Identify which cell holds the provided text, then report its (X, Y) central coordinate. 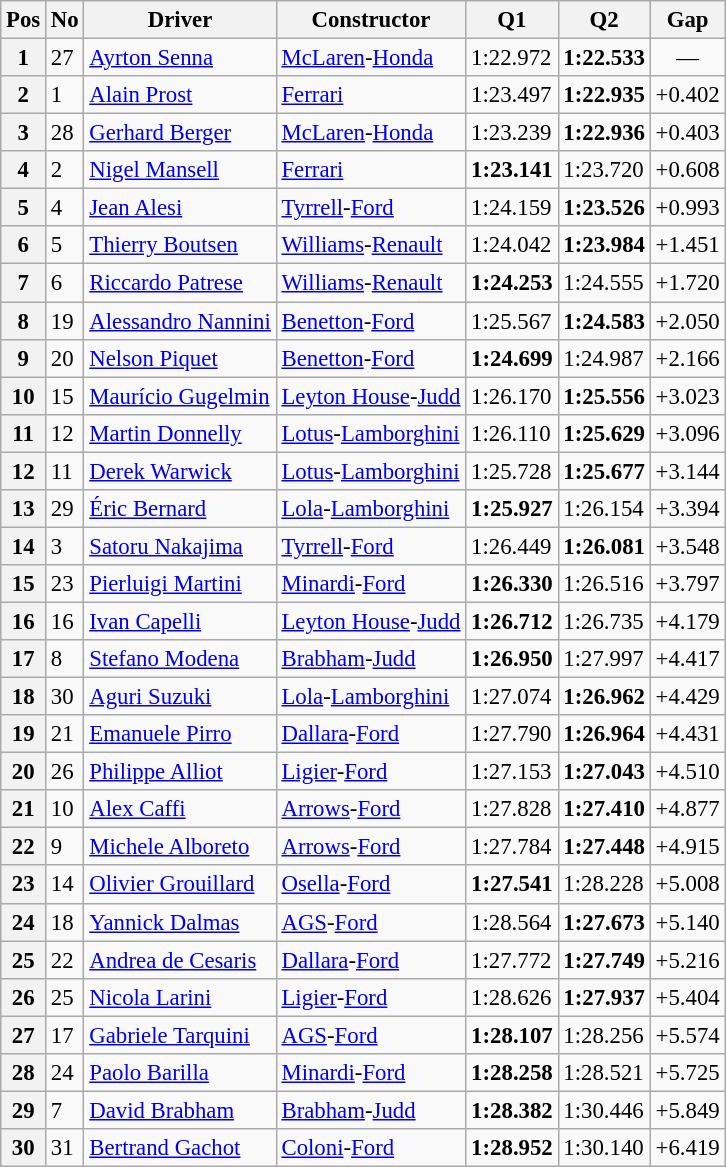
+4.179 (688, 621)
Stefano Modena (180, 659)
+3.548 (688, 546)
+6.419 (688, 1148)
1:22.936 (604, 133)
Emanuele Pirro (180, 734)
+5.008 (688, 885)
+4.915 (688, 847)
1:27.828 (512, 809)
1:28.228 (604, 885)
31 (65, 1148)
1:27.410 (604, 809)
1:28.256 (604, 1035)
1:26.516 (604, 584)
+5.216 (688, 960)
David Brabham (180, 1110)
Satoru Nakajima (180, 546)
— (688, 58)
1:25.728 (512, 471)
+5.140 (688, 922)
Gap (688, 20)
1:26.712 (512, 621)
1:27.448 (604, 847)
1:23.984 (604, 245)
1:27.937 (604, 997)
+4.431 (688, 734)
1:25.677 (604, 471)
Andrea de Cesaris (180, 960)
1:25.927 (512, 509)
1:28.107 (512, 1035)
Alain Prost (180, 95)
+1.451 (688, 245)
+0.403 (688, 133)
1:24.699 (512, 358)
1:27.749 (604, 960)
1:24.583 (604, 321)
No (65, 20)
+3.096 (688, 433)
+4.510 (688, 772)
1:23.720 (604, 170)
1:28.952 (512, 1148)
Bertrand Gachot (180, 1148)
+4.429 (688, 697)
1:26.330 (512, 584)
Aguri Suzuki (180, 697)
1:25.556 (604, 396)
+5.404 (688, 997)
1:26.950 (512, 659)
Osella-Ford (371, 885)
+3.394 (688, 509)
Jean Alesi (180, 208)
1:22.972 (512, 58)
+0.402 (688, 95)
1:28.382 (512, 1110)
1:27.673 (604, 922)
1:27.784 (512, 847)
Philippe Alliot (180, 772)
Pos (24, 20)
1:26.081 (604, 546)
1:22.533 (604, 58)
Gabriele Tarquini (180, 1035)
1:25.629 (604, 433)
1:27.997 (604, 659)
Ayrton Senna (180, 58)
+0.608 (688, 170)
1:30.446 (604, 1110)
Driver (180, 20)
13 (24, 509)
1:23.526 (604, 208)
1:30.140 (604, 1148)
Maurício Gugelmin (180, 396)
1:27.074 (512, 697)
Q1 (512, 20)
1:26.170 (512, 396)
1:24.555 (604, 283)
Ivan Capelli (180, 621)
+4.877 (688, 809)
+5.849 (688, 1110)
Yannick Dalmas (180, 922)
1:28.564 (512, 922)
Paolo Barilla (180, 1073)
1:28.626 (512, 997)
Alessandro Nannini (180, 321)
1:24.253 (512, 283)
Alex Caffi (180, 809)
Coloni-Ford (371, 1148)
Michele Alboreto (180, 847)
1:28.521 (604, 1073)
+4.417 (688, 659)
1:27.790 (512, 734)
Q2 (604, 20)
1:26.449 (512, 546)
1:28.258 (512, 1073)
1:24.987 (604, 358)
1:26.962 (604, 697)
1:26.154 (604, 509)
1:24.159 (512, 208)
+3.144 (688, 471)
Éric Bernard (180, 509)
Olivier Grouillard (180, 885)
1:22.935 (604, 95)
1:23.239 (512, 133)
1:27.043 (604, 772)
Pierluigi Martini (180, 584)
1:26.110 (512, 433)
1:27.541 (512, 885)
+5.725 (688, 1073)
1:25.567 (512, 321)
+2.166 (688, 358)
Martin Donnelly (180, 433)
+3.797 (688, 584)
1:27.153 (512, 772)
1:23.497 (512, 95)
Constructor (371, 20)
1:26.735 (604, 621)
Nelson Piquet (180, 358)
+2.050 (688, 321)
Nicola Larini (180, 997)
+5.574 (688, 1035)
1:23.141 (512, 170)
Gerhard Berger (180, 133)
Thierry Boutsen (180, 245)
1:26.964 (604, 734)
Nigel Mansell (180, 170)
+0.993 (688, 208)
+1.720 (688, 283)
1:27.772 (512, 960)
1:24.042 (512, 245)
Derek Warwick (180, 471)
Riccardo Patrese (180, 283)
+3.023 (688, 396)
